Provide the (X, Y) coordinate of the cell's center where the given text is located.  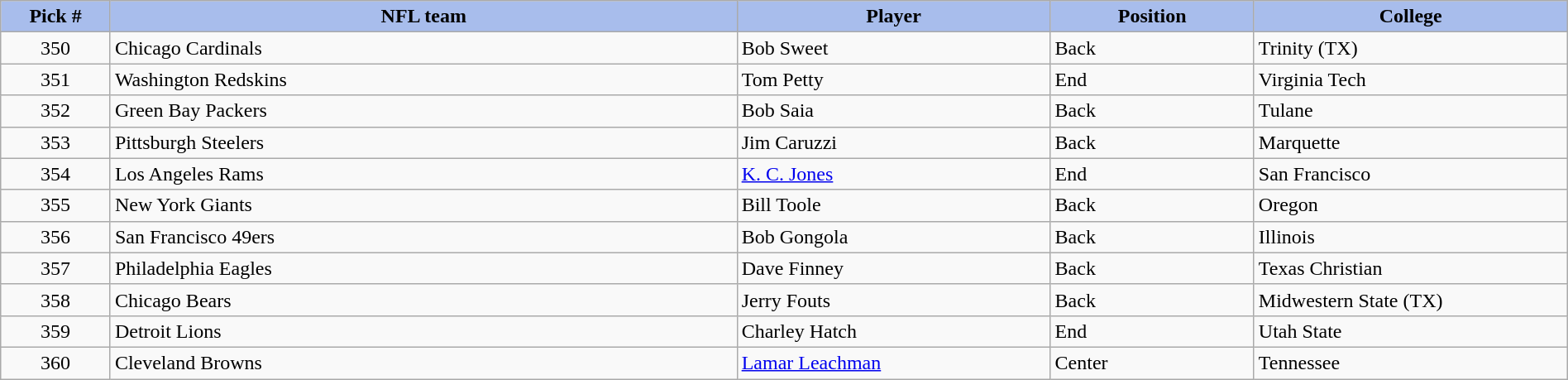
353 (56, 142)
Center (1152, 363)
Charley Hatch (893, 331)
Trinity (TX) (1411, 48)
K. C. Jones (893, 174)
Virginia Tech (1411, 79)
357 (56, 268)
Pittsburgh Steelers (423, 142)
Texas Christian (1411, 268)
350 (56, 48)
359 (56, 331)
Oregon (1411, 205)
Los Angeles Rams (423, 174)
Lamar Leachman (893, 363)
360 (56, 363)
351 (56, 79)
NFL team (423, 17)
Utah State (1411, 331)
Jim Caruzzi (893, 142)
Chicago Cardinals (423, 48)
San Francisco 49ers (423, 237)
352 (56, 111)
Player (893, 17)
Tom Petty (893, 79)
Dave Finney (893, 268)
Pick # (56, 17)
Position (1152, 17)
New York Giants (423, 205)
Bob Gongola (893, 237)
355 (56, 205)
Tennessee (1411, 363)
Green Bay Packers (423, 111)
358 (56, 300)
Tulane (1411, 111)
Cleveland Browns (423, 363)
San Francisco (1411, 174)
Illinois (1411, 237)
Philadelphia Eagles (423, 268)
College (1411, 17)
Chicago Bears (423, 300)
354 (56, 174)
Bob Saia (893, 111)
Bill Toole (893, 205)
Detroit Lions (423, 331)
Jerry Fouts (893, 300)
356 (56, 237)
Marquette (1411, 142)
Midwestern State (TX) (1411, 300)
Bob Sweet (893, 48)
Washington Redskins (423, 79)
